Detect which cell encompasses the target text, then output its [X, Y] center coordinate. 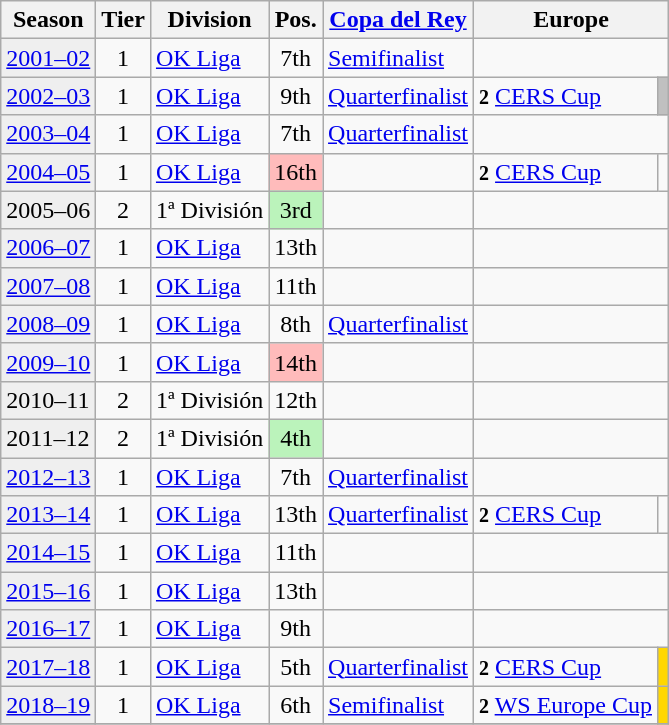
6th [296, 705]
2007–08 [48, 286]
Division [209, 20]
2012–13 [48, 477]
Pos. [296, 20]
Europe [572, 20]
Tier [124, 20]
2005–06 [48, 210]
2011–12 [48, 438]
12th [296, 400]
2013–14 [48, 515]
2016–17 [48, 629]
2010–11 [48, 400]
2017–18 [48, 667]
Copa del Rey [398, 20]
5th [296, 667]
2018–19 [48, 705]
16th [296, 172]
8th [296, 324]
4th [296, 438]
14th [296, 362]
2 WS Europe Cup [566, 705]
2001–02 [48, 58]
2003–04 [48, 134]
Season [48, 20]
2002–03 [48, 96]
3rd [296, 210]
2014–15 [48, 553]
2009–10 [48, 362]
2004–05 [48, 172]
2008–09 [48, 324]
2006–07 [48, 248]
2015–16 [48, 591]
